For the text-containing cell, return its midpoint in (X, Y) coordinate format. 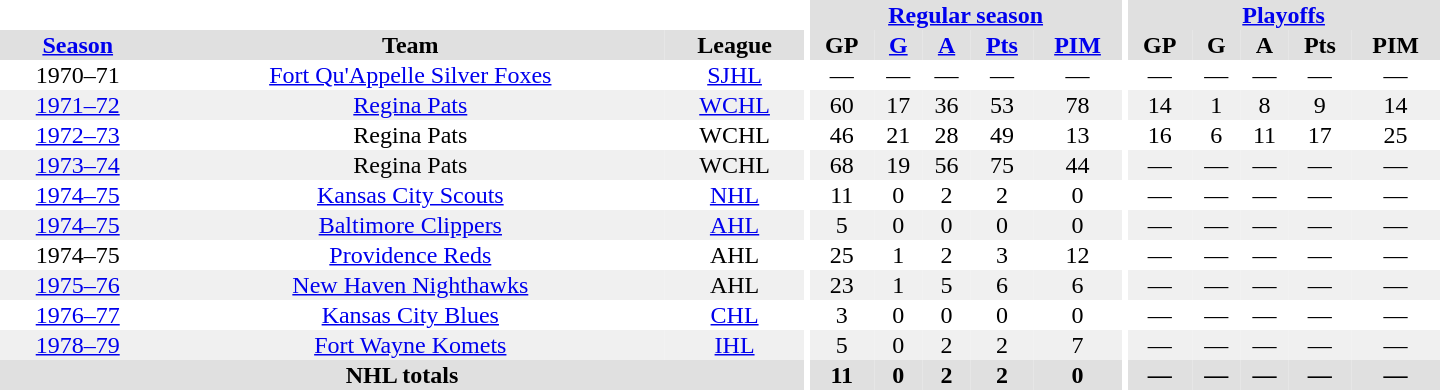
SJHL (734, 75)
1975–76 (78, 285)
60 (842, 105)
46 (842, 135)
78 (1078, 105)
New Haven Nighthawks (410, 285)
7 (1078, 345)
Kansas City Scouts (410, 195)
36 (946, 105)
League (734, 45)
Season (78, 45)
44 (1078, 165)
75 (1002, 165)
8 (1264, 105)
Fort Wayne Komets (410, 345)
19 (898, 165)
9 (1320, 105)
21 (898, 135)
Playoffs (1284, 15)
1972–73 (78, 135)
Baltimore Clippers (410, 225)
28 (946, 135)
1978–79 (78, 345)
49 (1002, 135)
12 (1078, 255)
Team (410, 45)
Fort Qu'Appelle Silver Foxes (410, 75)
1976–77 (78, 315)
56 (946, 165)
53 (1002, 105)
1973–74 (78, 165)
1970–71 (78, 75)
Kansas City Blues (410, 315)
CHL (734, 315)
23 (842, 285)
NHL totals (402, 375)
13 (1078, 135)
16 (1160, 135)
Providence Reds (410, 255)
68 (842, 165)
NHL (734, 195)
1971–72 (78, 105)
Regular season (966, 15)
IHL (734, 345)
